Detect which cell encompasses the target text, then output its [x, y] center coordinate. 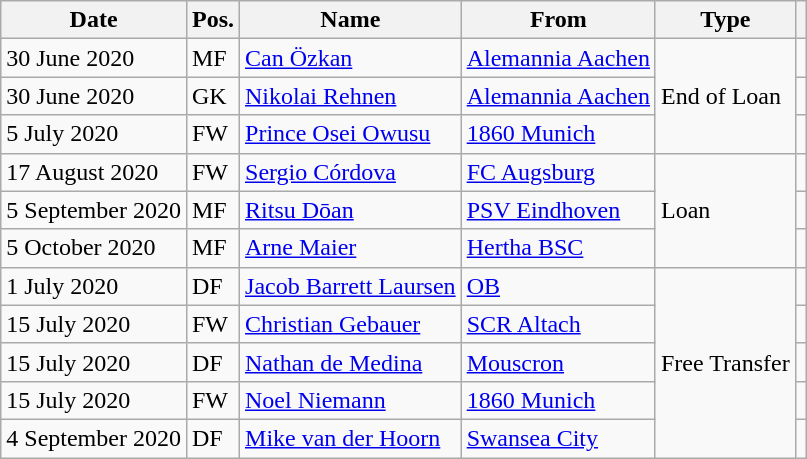
Free Transfer [725, 362]
From [558, 20]
SCR Altach [558, 324]
Noel Niemann [351, 400]
Name [351, 20]
Hertha BSC [558, 248]
GK [212, 96]
1 July 2020 [94, 286]
5 September 2020 [94, 210]
Arne Maier [351, 248]
FC Augsburg [558, 172]
Prince Osei Owusu [351, 134]
Ritsu Dōan [351, 210]
4 September 2020 [94, 438]
Nathan de Medina [351, 362]
Pos. [212, 20]
Type [725, 20]
Mike van der Hoorn [351, 438]
Date [94, 20]
OB [558, 286]
17 August 2020 [94, 172]
5 October 2020 [94, 248]
5 July 2020 [94, 134]
End of Loan [725, 96]
Loan [725, 210]
Nikolai Rehnen [351, 96]
PSV Eindhoven [558, 210]
Christian Gebauer [351, 324]
Swansea City [558, 438]
Mouscron [558, 362]
Can Özkan [351, 58]
Jacob Barrett Laursen [351, 286]
Sergio Córdova [351, 172]
